Locate the cell with the specified text and output its (X, Y) center coordinate. 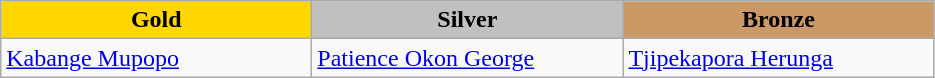
Patience Okon George (468, 58)
Bronze (778, 20)
Silver (468, 20)
Tjipekapora Herunga (778, 58)
Gold (156, 20)
Kabange Mupopo (156, 58)
